Find where the given text appears and provide that cell's center as [X, Y] coordinate. 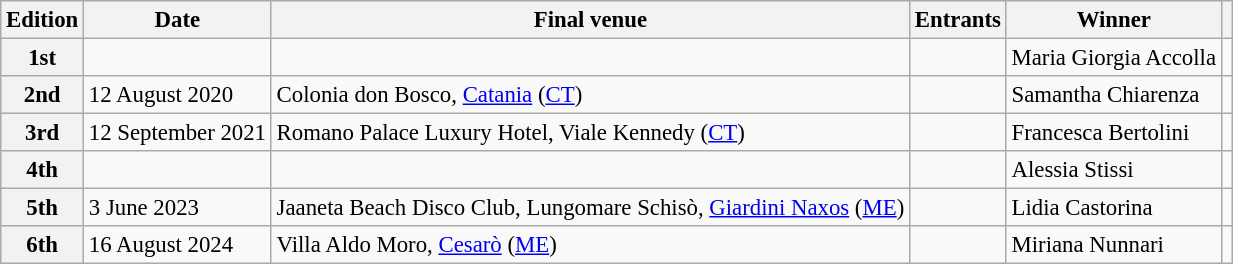
1st [42, 58]
4th [42, 170]
Jaaneta Beach Disco Club, Lungomare Schisò, Giardini Naxos (ME) [590, 208]
6th [42, 245]
Alessia Stissi [1114, 170]
Romano Palace Luxury Hotel, Viale Kennedy (CT) [590, 133]
Miriana Nunnari [1114, 245]
Maria Giorgia Accolla [1114, 58]
Edition [42, 20]
12 September 2021 [178, 133]
Lidia Castorina [1114, 208]
12 August 2020 [178, 95]
Winner [1114, 20]
Francesca Bertolini [1114, 133]
16 August 2024 [178, 245]
2nd [42, 95]
3 June 2023 [178, 208]
Samantha Chiarenza [1114, 95]
Date [178, 20]
3rd [42, 133]
Final venue [590, 20]
Entrants [958, 20]
5th [42, 208]
Villa Aldo Moro, Cesarò (ME) [590, 245]
Colonia don Bosco, Catania (CT) [590, 95]
